Return the [X, Y] coordinate for the center point of the cell that contains the specified text.  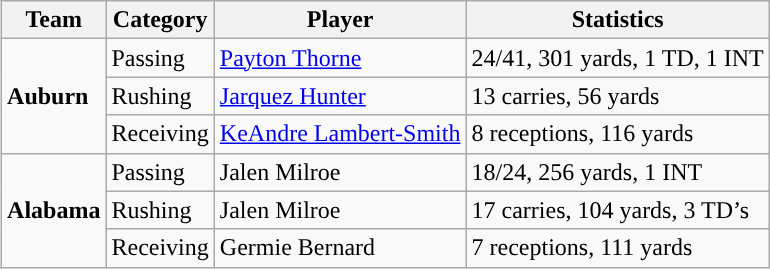
Auburn [54, 96]
13 carries, 56 yards [618, 96]
Jarquez Hunter [340, 96]
24/41, 301 yards, 1 TD, 1 INT [618, 58]
18/24, 256 yards, 1 INT [618, 172]
Team [54, 20]
KeAndre Lambert-Smith [340, 134]
Alabama [54, 210]
7 receptions, 111 yards [618, 248]
Category [160, 20]
Player [340, 20]
Germie Bernard [340, 248]
Statistics [618, 20]
Payton Thorne [340, 58]
17 carries, 104 yards, 3 TD’s [618, 210]
8 receptions, 116 yards [618, 134]
